Identify which cell holds the provided text, then report its (X, Y) central coordinate. 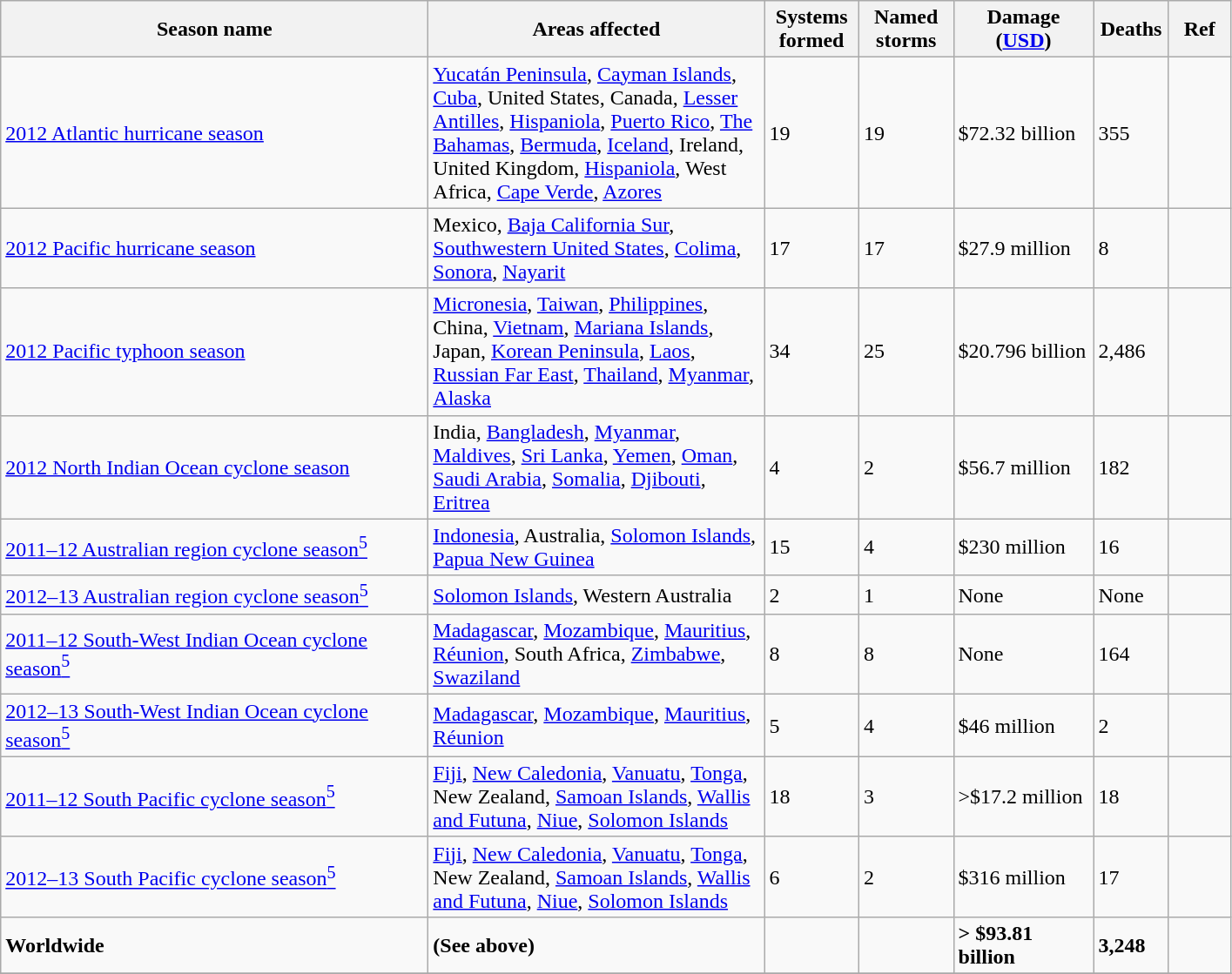
2012 North Indian Ocean cyclone season (214, 467)
2011–12 Australian region cyclone season5 (214, 547)
Madagascar, Mozambique, Mauritius, Réunion (596, 726)
2012–13 Australian region cyclone season5 (214, 595)
$56.7 million (1024, 467)
$316 million (1024, 877)
2011–12 South-West Indian Ocean cyclone season5 (214, 655)
Micronesia, Taiwan, Philippines, China, Vietnam, Mariana Islands, Japan, Korean Peninsula, Laos, Russian Far East, Thailand, Myanmar, Alaska (596, 352)
Solomon Islands, Western Australia (596, 595)
Systems formed (811, 30)
1 (905, 595)
355 (1131, 132)
India, Bangladesh, Myanmar, Maldives, Sri Lanka, Yemen, Oman, Saudi Arabia, Somalia, Djibouti, Eritrea (596, 467)
2012 Pacific hurricane season (214, 248)
Madagascar, Mozambique, Mauritius, Réunion, South Africa, Zimbabwe, Swaziland (596, 655)
2011–12 South Pacific cyclone season5 (214, 796)
$46 million (1024, 726)
2,486 (1131, 352)
Ref (1200, 30)
Indonesia, Australia, Solomon Islands, Papua New Guinea (596, 547)
$20.796 billion (1024, 352)
5 (811, 726)
164 (1131, 655)
15 (811, 547)
2012–13 South-West Indian Ocean cyclone season5 (214, 726)
34 (811, 352)
(See above) (596, 945)
6 (811, 877)
2012 Pacific typhoon season (214, 352)
Mexico, Baja California Sur, Southwestern United States, Colima, Sonora, Nayarit (596, 248)
Areas affected (596, 30)
3 (905, 796)
Damage (USD) (1024, 30)
182 (1131, 467)
16 (1131, 547)
Season name (214, 30)
Worldwide (214, 945)
>$17.2 million (1024, 796)
$230 million (1024, 547)
Named storms (905, 30)
Deaths (1131, 30)
2012 Atlantic hurricane season (214, 132)
25 (905, 352)
3,248 (1131, 945)
> $93.81 billion (1024, 945)
$27.9 million (1024, 248)
2012–13 South Pacific cyclone season5 (214, 877)
$72.32 billion (1024, 132)
